Return the [X, Y] coordinate for the center point of the cell that contains the specified text.  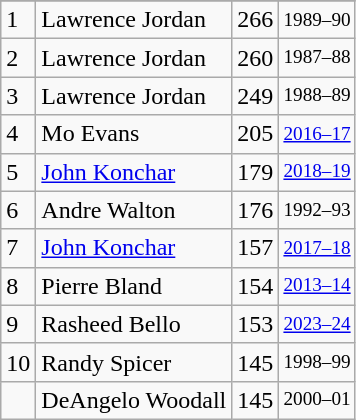
4 [18, 134]
6 [18, 210]
Pierre Bland [134, 286]
1998–99 [317, 362]
154 [256, 286]
2016–17 [317, 134]
Rasheed Bello [134, 324]
2 [18, 58]
249 [256, 96]
1987–88 [317, 58]
2013–14 [317, 286]
1992–93 [317, 210]
7 [18, 248]
1988–89 [317, 96]
260 [256, 58]
2023–24 [317, 324]
Randy Spicer [134, 362]
176 [256, 210]
1 [18, 20]
3 [18, 96]
8 [18, 286]
10 [18, 362]
179 [256, 172]
153 [256, 324]
DeAngelo Woodall [134, 400]
9 [18, 324]
Mo Evans [134, 134]
205 [256, 134]
2017–18 [317, 248]
2000–01 [317, 400]
Andre Walton [134, 210]
2018–19 [317, 172]
157 [256, 248]
1989–90 [317, 20]
5 [18, 172]
266 [256, 20]
